Detect which cell encompasses the target text, then output its (X, Y) center coordinate. 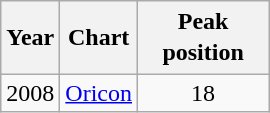
Chart (99, 38)
Year (30, 38)
2008 (30, 93)
Oricon (99, 93)
Peak position (204, 38)
18 (204, 93)
